Provide the [x, y] coordinate of the cell's center where the given text is located.  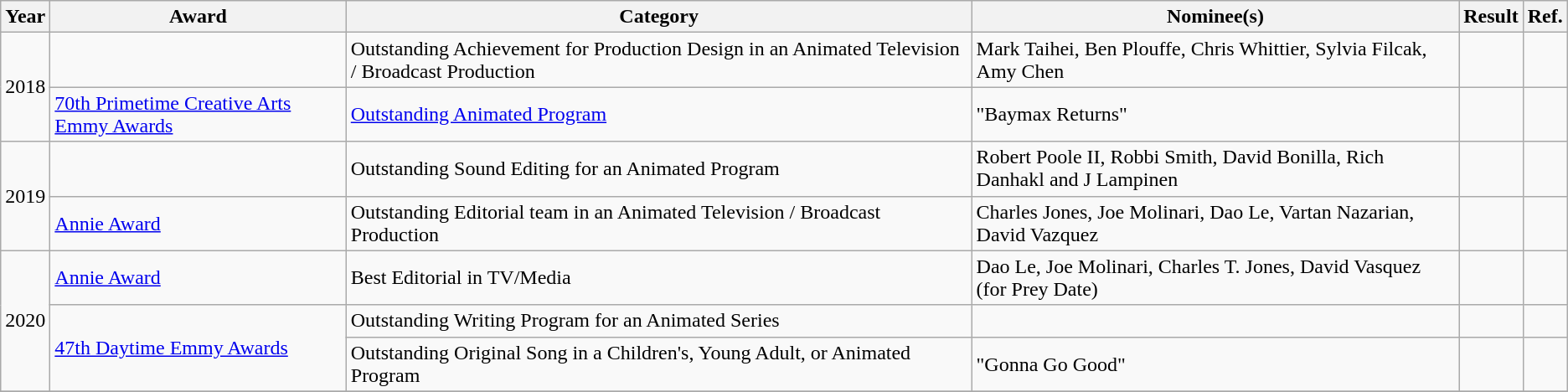
Year [25, 17]
47th Daytime Emmy Awards [198, 348]
Outstanding Original Song in a Children's, Young Adult, or Animated Program [658, 364]
Outstanding Achievement for Production Design in an Animated Television / Broadcast Production [658, 60]
Best Editorial in TV/Media [658, 278]
Dao Le, Joe Molinari, Charles T. Jones, David Vasquez (for Prey Date) [1215, 278]
Outstanding Writing Program for an Animated Series [658, 321]
70th Primetime Creative Arts Emmy Awards [198, 114]
Outstanding Editorial team in an Animated Television / Broadcast Production [658, 223]
Award [198, 17]
"Baymax Returns" [1215, 114]
Charles Jones, Joe Molinari, Dao Le, Vartan Nazarian, David Vazquez [1215, 223]
Result [1491, 17]
Ref. [1545, 17]
"Gonna Go Good" [1215, 364]
Nominee(s) [1215, 17]
Mark Taihei, Ben Plouffe, Chris Whittier, Sylvia Filcak, Amy Chen [1215, 60]
2018 [25, 87]
Robert Poole II, Robbi Smith, David Bonilla, Rich Danhakl and J Lampinen [1215, 169]
2019 [25, 196]
Outstanding Sound Editing for an Animated Program [658, 169]
Outstanding Animated Program [658, 114]
2020 [25, 321]
Category [658, 17]
